From the cell containing the given text, extract its center point as (x, y) coordinate. 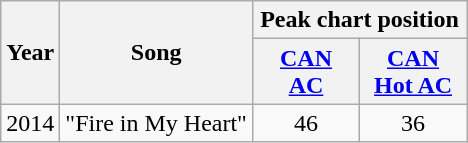
2014 (30, 123)
"Fire in My Heart" (156, 123)
36 (414, 123)
46 (306, 123)
Year (30, 52)
CAN Hot AC (414, 72)
CAN AC (306, 72)
Song (156, 52)
Peak chart position (359, 20)
